From the cell containing the given text, extract its center point as (X, Y) coordinate. 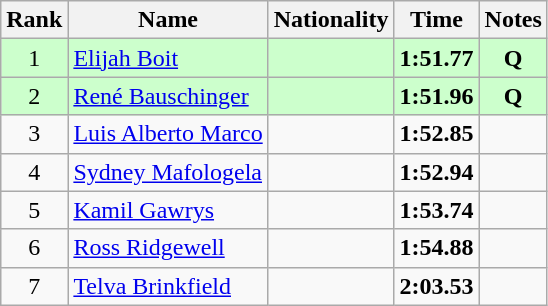
Ross Ridgewell (168, 248)
2 (34, 96)
1 (34, 58)
2:03.53 (436, 286)
1:53.74 (436, 210)
Luis Alberto Marco (168, 134)
Sydney Mafologela (168, 172)
René Bauschinger (168, 96)
5 (34, 210)
Notes (513, 20)
Rank (34, 20)
Time (436, 20)
1:52.85 (436, 134)
1:51.77 (436, 58)
Telva Brinkfield (168, 286)
4 (34, 172)
6 (34, 248)
Elijah Boit (168, 58)
Kamil Gawrys (168, 210)
1:51.96 (436, 96)
7 (34, 286)
3 (34, 134)
1:54.88 (436, 248)
Name (168, 20)
Nationality (331, 20)
1:52.94 (436, 172)
